Detect which cell encompasses the target text, then output its [x, y] center coordinate. 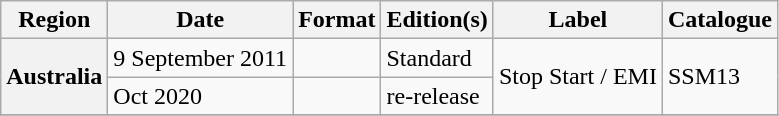
Region [54, 20]
Label [578, 20]
Catalogue [720, 20]
9 September 2011 [200, 58]
Date [200, 20]
re-release [437, 96]
Edition(s) [437, 20]
SSM13 [720, 77]
Stop Start / EMI [578, 77]
Standard [437, 58]
Format [337, 20]
Oct 2020 [200, 96]
Australia [54, 77]
